Return the (x, y) coordinate for the center point of the cell that contains the specified text.  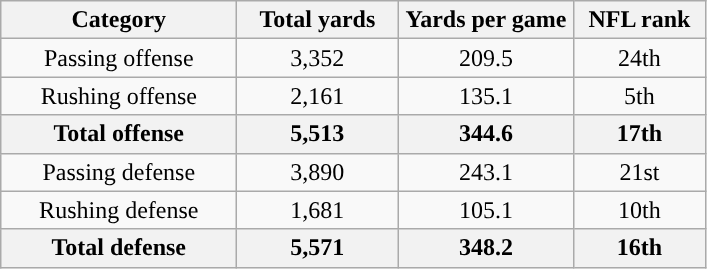
Yards per game (486, 20)
5th (640, 96)
Total yards (318, 20)
105.1 (486, 210)
NFL rank (640, 20)
Category (119, 20)
1,681 (318, 210)
Total defense (119, 248)
Rushing offense (119, 96)
3,352 (318, 58)
344.6 (486, 134)
10th (640, 210)
5,513 (318, 134)
24th (640, 58)
21st (640, 172)
209.5 (486, 58)
16th (640, 248)
Rushing defense (119, 210)
243.1 (486, 172)
Passing defense (119, 172)
5,571 (318, 248)
Passing offense (119, 58)
3,890 (318, 172)
Total offense (119, 134)
348.2 (486, 248)
135.1 (486, 96)
17th (640, 134)
2,161 (318, 96)
